Detect which cell encompasses the target text, then output its [X, Y] center coordinate. 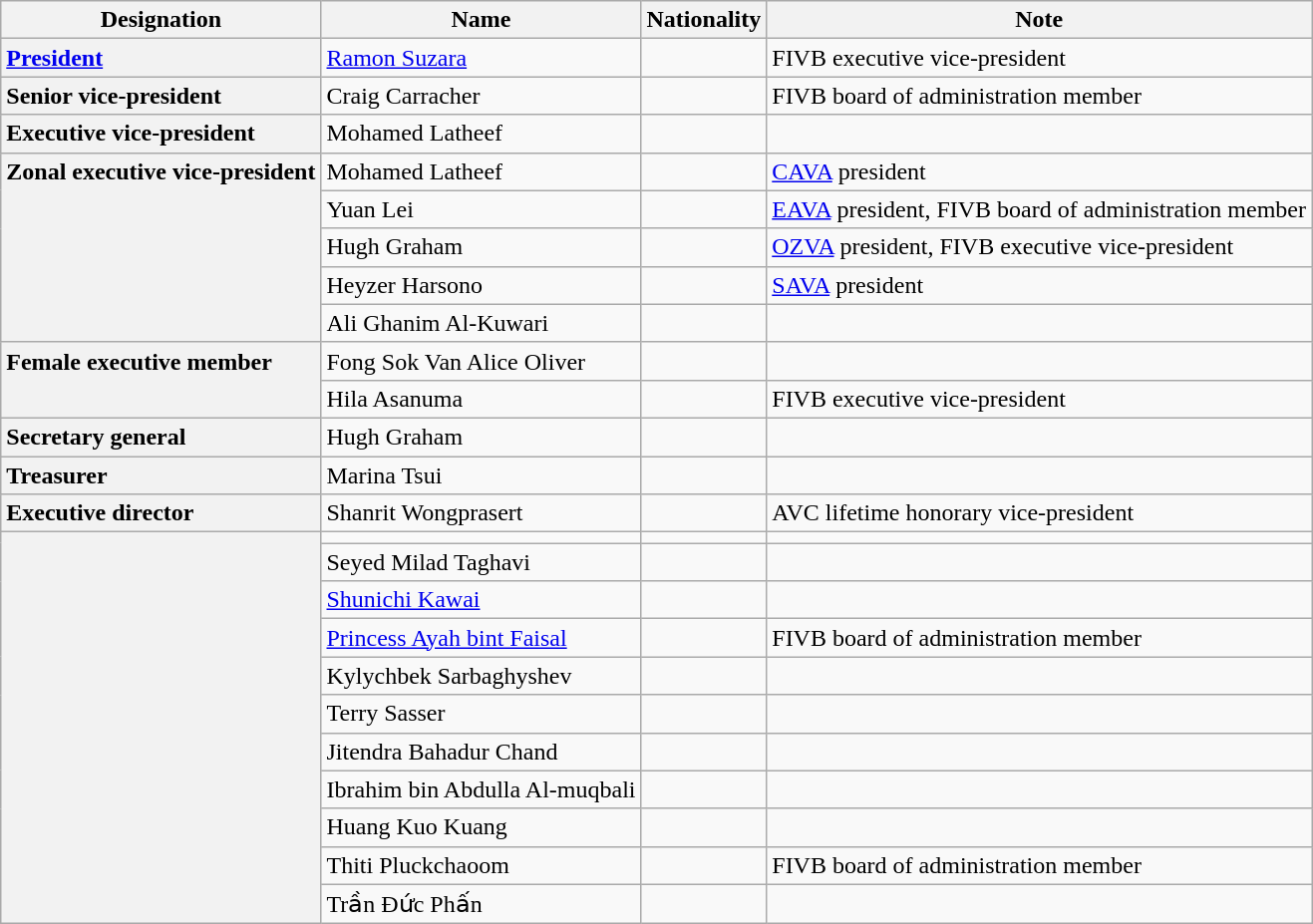
Ramon Suzara [481, 58]
OZVA president, FIVB executive vice-president [1039, 247]
Shunichi Kawai [481, 600]
Heyzer Harsono [481, 285]
AVC lifetime honorary vice-president [1039, 513]
Princess Ayah bint Faisal [481, 638]
EAVA president, FIVB board of administration member [1039, 209]
Female executive member [162, 380]
Secretary general [162, 437]
Executive director [162, 513]
Ali Ghanim Al-Kuwari [481, 323]
Trần Đức Phấn [481, 904]
Note [1039, 20]
Senior vice-president [162, 96]
CAVA president [1039, 171]
Fong Sok Van Alice Oliver [481, 361]
Marina Tsui [481, 475]
Terry Sasser [481, 714]
Ibrahim bin Abdulla Al-muqbali [481, 789]
Seyed Milad Taghavi [481, 562]
Zonal executive vice-president [162, 247]
Yuan Lei [481, 209]
Designation [162, 20]
Treasurer [162, 475]
Huang Kuo Kuang [481, 827]
SAVA president [1039, 285]
Jitendra Bahadur Chand [481, 752]
Thiti Pluckchaoom [481, 865]
Name [481, 20]
Nationality [704, 20]
Kylychbek Sarbaghyshev [481, 676]
Shanrit Wongprasert [481, 513]
President [162, 58]
Hila Asanuma [481, 399]
Executive vice-president [162, 134]
Craig Carracher [481, 96]
